Find where the given text appears and provide that cell's center as (X, Y) coordinate. 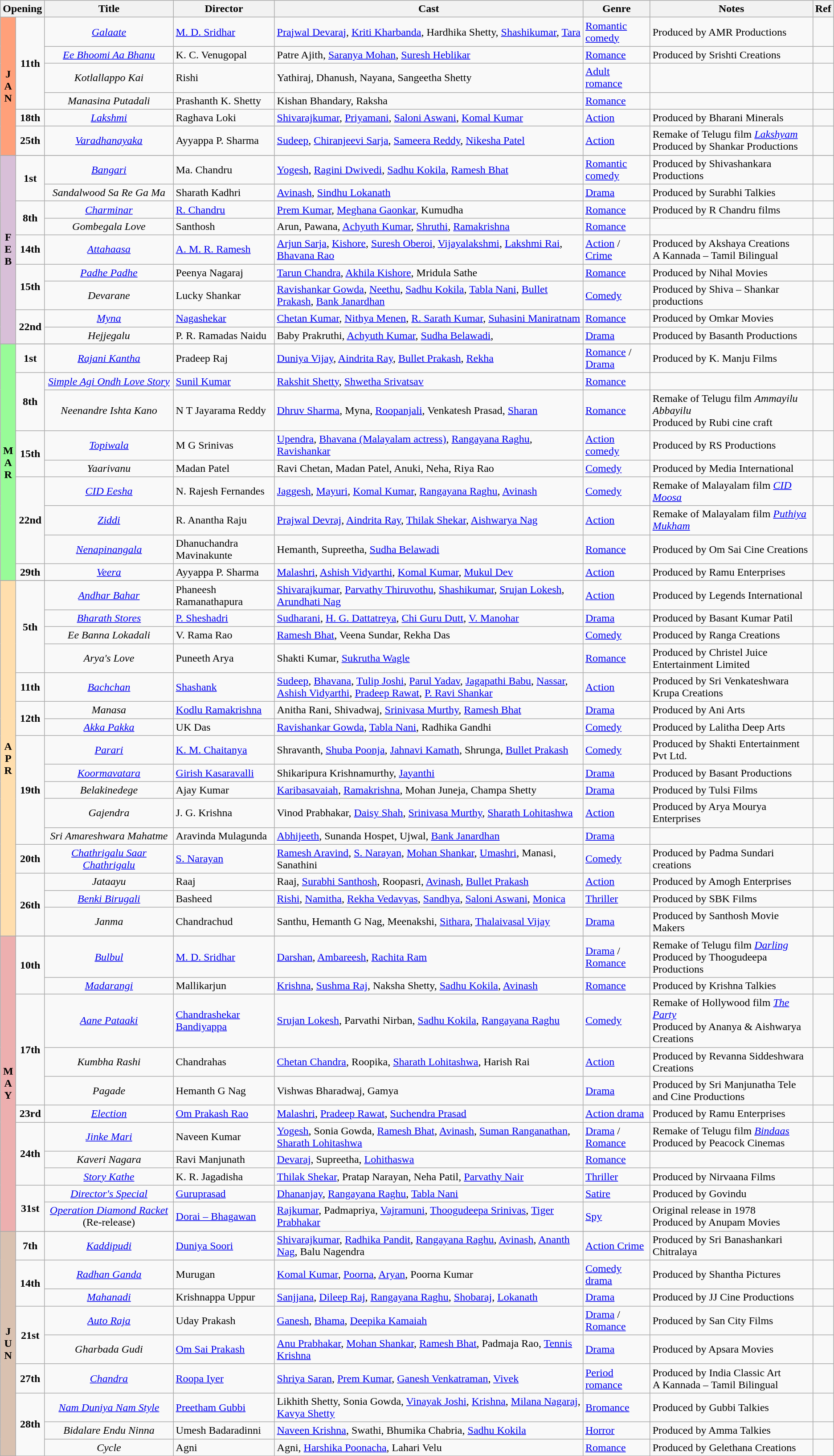
Shashank (224, 687)
Jinke Mari (109, 1137)
Ravi Chetan, Madan Patel, Anuki, Neha, Riya Rao (429, 468)
Arya's Love (109, 658)
Horror (617, 1430)
Raaj, Surabhi Santhosh, Roopasri, Avinash, Bullet Prakash (429, 882)
Action Crime (617, 1246)
5th (30, 626)
Belakinedege (109, 790)
Bangari (109, 169)
Lakshmi (109, 118)
Prajwal Devraj, Aindrita Ray, Thilak Shekar, Aishwarya Nag (429, 520)
Agni (224, 1448)
Produced by Gelethana Creations (732, 1448)
Ref (823, 9)
Arjun Sarja, Kishore, Suresh Oberoi, Vijayalakshmi, Lakshmi Rai, Bhavana Rao (429, 249)
Phaneesh Ramanathapura (224, 595)
Radhan Ganda (109, 1274)
Madan Patel (224, 468)
Produced by RS Productions (732, 446)
23rd (30, 1114)
25th (30, 141)
Produced by Shivashankara Productions (732, 169)
Guruprasad (224, 1194)
Santhosh (224, 226)
Sudharani, H. G. Dattatreya, Chi Guru Dutt, V. Manohar (429, 618)
Produced by SBK Films (732, 899)
Produced by Nihal Movies (732, 272)
20th (30, 859)
28th (30, 1424)
24th (30, 1154)
Upendra, Bhavana (Malayalam actress), Rangayana Raghu, Ravishankar (429, 446)
Peenya Nagaraj (224, 272)
Produced by Nirvaana Films (732, 1177)
Produced by India Classic Art A Kannada – Tamil Bilingual (732, 1378)
Chathrigalu Saar Chathrigalu (109, 859)
Operation Diamond Racket (Re-release) (109, 1216)
Prem Kumar, Meghana Gaonkar, Kumudha (429, 209)
Produced by AMR Productions (732, 32)
Vinod Prabhakar, Daisy Shah, Srinivasa Murthy, Sharath Lohitashwa (429, 813)
Rakshit Shetty, Shwetha Srivatsav (429, 381)
Prajwal Devaraj, Kriti Kharbanda, Hardhika Shetty, Shashikumar, Tara (429, 32)
Produced by Surabhi Talkies (732, 192)
Story Kathe (109, 1177)
Krishna, Sushma Raj, Naksha Shetty, Sadhu Kokila, Avinash (429, 986)
Jaggesh, Mayuri, Komal Kumar, Rangayana Raghu, Avinash (429, 491)
Om Prakash Rao (224, 1114)
Shakti Kumar, Sukrutha Wagle (429, 658)
Genre (617, 9)
Produced by Basant Productions (732, 773)
Hejjegalu (109, 335)
Opening (22, 9)
Simple Agi Ondh Love Story (109, 381)
Shivarajkumar, Radhika Pandit, Rangayana Raghu, Avinash, Ananth Nag, Balu Nagendra (429, 1246)
Yogesh, Ragini Dwivedi, Sadhu Kokila, Ramesh Bhat (429, 169)
Girish Kasaravalli (224, 773)
Director's Special (109, 1194)
N. Rajesh Fernandes (224, 491)
Umesh Badaradinni (224, 1430)
19th (30, 790)
Remake of Telugu film Darling Produced by Thoogudeepa Productions (732, 957)
APR (8, 758)
Nenapinangala (109, 549)
Produced by Media International (732, 468)
Election (109, 1114)
12th (30, 719)
Shravanth, Shuba Poonja, Jahnavi Kamath, Shrunga, Bullet Prakash (429, 750)
Neenandre Ishta Kano (109, 410)
Produced by Christel Juice Entertainment Limited (732, 658)
Rishi (224, 78)
Dhruv Sharma, Myna, Roopanjali, Venkatesh Prasad, Sharan (429, 410)
Dhananjay, Rangayana Raghu, Tabla Nani (429, 1194)
Shikaripura Krishnamurthy, Jayanthi (429, 773)
Produced by Ani Arts (732, 710)
Ravishankar Gowda, Tabla Nani, Radhika Gandhi (429, 727)
K. M. Chaitanya (224, 750)
Chandrachud (224, 921)
Produced by Srishti Creations (732, 55)
Arun, Pawana, Achyuth Kumar, Shruthi, Ramakrishna (429, 226)
J. G. Krishna (224, 813)
Mallikarjun (224, 986)
Produced by Krishna Talkies (732, 986)
Nagashekar (224, 319)
Produced by JJ Cine Productions (732, 1297)
Karibasavaiah, Ramakrishna, Mohan Juneja, Champa Shetty (429, 790)
Nam Duniya Nam Style (109, 1407)
Remake of Telugu film Bindaas Produced by Peacock Cinemas (732, 1137)
Action drama (617, 1114)
Produced by K. Manju Films (732, 358)
Puneeth Arya (224, 658)
Rajkumar, Padmapriya, Vajramuni, Thoogudeepa Srinivas, Tiger Prabhakar (429, 1216)
Ganesh, Bhama, Deepika Kamaiah (429, 1321)
Produced by Revanna Siddeshwara Creations (732, 1061)
Bharath Stores (109, 618)
Ajay Kumar (224, 790)
Patre Ajith, Saranya Mohan, Suresh Heblikar (429, 55)
Attahaasa (109, 249)
Title (109, 9)
Produced by Amogh Enterprises (732, 882)
Kodlu Ramakrishna (224, 710)
Vishwas Bharadwaj, Gamya (429, 1091)
Avinash, Sindhu Lokanath (429, 192)
Spy (617, 1216)
Produced by Sri Venkateshwara Krupa Creations (732, 687)
Malashri, Pradeep Rawat, Suchendra Prasad (429, 1114)
Gharbada Gudi (109, 1349)
K. R. Jagadisha (224, 1177)
Produced by Arya Mourya Enterprises (732, 813)
MAR (8, 462)
Ziddi (109, 520)
Rajani Kantha (109, 358)
Akka Pakka (109, 727)
Agni, Harshika Poonacha, Lahari Velu (429, 1448)
Produced by Shantha Pictures (732, 1274)
Produced by Akshaya Creations A Kannada – Tamil Bilingual (732, 249)
CID Eesha (109, 491)
S. Narayan (224, 859)
Chandrahas (224, 1061)
UK Das (224, 727)
Kaveri Nagara (109, 1160)
Sanjjana, Dileep Raj, Rangayana Raghu, Shobaraj, Lokanath (429, 1297)
Ramesh Bhat, Veena Sundar, Rekha Das (429, 635)
18th (30, 118)
27th (30, 1378)
JAN (8, 86)
Produced by Omkar Movies (732, 319)
Chandrashekar Bandiyappa (224, 1020)
Komal Kumar, Poorna, Aryan, Poorna Kumar (429, 1274)
Kotlallappo Kai (109, 78)
Srujan Lokesh, Parvathi Nirban, Sadhu Kokila, Rangayana Raghu (429, 1020)
Kaddipudi (109, 1246)
Chetan Kumar, Nithya Menen, R. Sarath Kumar, Suhasini Maniratnam (429, 319)
Action comedy (617, 446)
Raaj (224, 882)
Thilak Shekar, Pratap Narayan, Neha Patil, Parvathy Nair (429, 1177)
Krishnappa Uppur (224, 1297)
Gombegala Love (109, 226)
Shivarajkumar, Parvathy Thiruvothu, Shashikumar, Srujan Lokesh, Arundhati Nag (429, 595)
Koormavatara (109, 773)
P. Sheshadri (224, 618)
Kumbha Rashi (109, 1061)
Produced by Basant Kumar Patil (732, 618)
Prashanth K. Shetty (224, 101)
Action / Crime (617, 249)
Remake of Telugu film Lakshyam Produced by Shankar Productions (732, 141)
A. M. R. Ramesh (224, 249)
Gajendra (109, 813)
Produced by Santhosh Movie Makers (732, 921)
Dhanuchandra Mavinakunte (224, 549)
Parari (109, 750)
Anitha Rani, Shivadwaj, Srinivasa Murthy, Ramesh Bhat (429, 710)
Hemanth G Nag (224, 1091)
Produced by Gubbi Talkies (732, 1407)
Bromance (617, 1407)
Manasina Putadali (109, 101)
Satire (617, 1194)
Veera (109, 572)
Shivarajkumar, Priyamani, Saloni Aswani, Komal Kumar (429, 118)
Ramesh Aravind, S. Narayan, Mohan Shankar, Umashri, Manasi, Sanathini (429, 859)
Devarane (109, 296)
Baby Prakruthi, Achyuth Kumar, Sudha Belawadi, (429, 335)
Om Sai Prakash (224, 1349)
21st (30, 1335)
Cast (429, 9)
Myna (109, 319)
Andhar Bahar (109, 595)
Jataayu (109, 882)
Mahanadi (109, 1297)
Devaraj, Supreetha, Lohithaswa (429, 1160)
Period romance (617, 1378)
Produced by Padma Sundari creations (732, 859)
Naveen Kumar (224, 1137)
FEB (8, 249)
Yathiraj, Dhanush, Nayana, Sangeetha Shetty (429, 78)
Madarangi (109, 986)
Pagade (109, 1091)
Abhijeeth, Sunanda Hospet, Ujwal, Bank Janardhan (429, 836)
Duniya Vijay, Aindrita Ray, Bullet Prakash, Rekha (429, 358)
Produced by Bharani Minerals (732, 118)
Ee Bhoomi Aa Bhanu (109, 55)
Director (224, 9)
Tarun Chandra, Akhila Kishore, Mridula Sathe (429, 272)
26th (30, 904)
Produced by R Chandru films (732, 209)
Anu Prabhakar, Mohan Shankar, Ramesh Bhat, Padmaja Rao, Tennis Krishna (429, 1349)
Sudeep, Chiranjeevi Sarja, Sameera Reddy, Nikesha Patel (429, 141)
Bachchan (109, 687)
V. Rama Rao (224, 635)
Topiwala (109, 446)
Original release in 1978 Produced by Anupam Movies (732, 1216)
Produced by Amma Talkies (732, 1430)
Preetham Gubbi (224, 1407)
29th (30, 572)
Adult romance (617, 78)
Aane Pataaki (109, 1020)
Remake of Telugu film Ammayilu Abbayilu Produced by Rubi cine craft (732, 410)
Hemanth, Supreetha, Sudha Belawadi (429, 549)
P. R. Ramadas Naidu (224, 335)
Produced by Ranga Creations (732, 635)
Roopa Iyer (224, 1378)
Duniya Soori (224, 1246)
Charminar (109, 209)
Aravinda Mulagunda (224, 836)
M G Srinivas (224, 446)
Darshan, Ambareesh, Rachita Ram (429, 957)
Chandra (109, 1378)
Kishan Bhandary, Raksha (429, 101)
K. C. Venugopal (224, 55)
Produced by Govindu (732, 1194)
Yogesh, Sonia Gowda, Ramesh Bhat, Avinash, Suman Ranganathan, Sharath Lohitashwa (429, 1137)
Likhith Shetty, Sonia Gowda, Vinayak Joshi, Krishna, Milana Nagaraj, Kavya Shetty (429, 1407)
Murugan (224, 1274)
MAY (8, 1084)
Produced by Shakti Entertainment Pvt Ltd. (732, 750)
Notes (732, 9)
Benki Birugali (109, 899)
JUN (8, 1344)
Remake of Malayalam film CID Moosa (732, 491)
Sharath Kadhri (224, 192)
Ee Banna Lokadali (109, 635)
Produced by Om Sai Cine Creations (732, 549)
17th (30, 1050)
Sudeep, Bhavana, Tulip Joshi, Parul Yadav, Jagapathi Babu, Nassar, Ashish Vidyarthi, Pradeep Rawat, P. Ravi Shankar (429, 687)
Produced by Lalitha Deep Arts (732, 727)
Uday Prakash (224, 1321)
Romance / Drama (617, 358)
Pradeep Raj (224, 358)
Dorai – Bhagawan (224, 1216)
Manasa (109, 710)
Rishi, Namitha, Rekha Vedavyas, Sandhya, Saloni Aswani, Monica (429, 899)
31st (30, 1208)
Shriya Saran, Prem Kumar, Ganesh Venkatraman, Vivek (429, 1378)
Galaate (109, 32)
Bidalare Endu Ninna (109, 1430)
Chetan Chandra, Roopika, Sharath Lohitashwa, Harish Rai (429, 1061)
Basheed (224, 899)
Padhe Padhe (109, 272)
Produced by San City Films (732, 1321)
Produced by Legends International (732, 595)
Ma. Chandru (224, 169)
Sunil Kumar (224, 381)
Bulbul (109, 957)
Produced by Sri Manjunatha Tele and Cine Productions (732, 1091)
10th (30, 965)
Sri Amareshwara Mahatme (109, 836)
Comedy drama (617, 1274)
Remake of Hollywood film The Party Produced by Ananya & Aishwarya Creations (732, 1020)
Produced by Shiva – Shankar productions (732, 296)
Naveen Krishna, Swathi, Bhumika Chabria, Sadhu Kokila (429, 1430)
Sandalwood Sa Re Ga Ma (109, 192)
Produced by Sri Banashankari Chitralaya (732, 1246)
Raghava Loki (224, 118)
Lucky Shankar (224, 296)
Remake of Malayalam film Puthiya Mukham (732, 520)
Ravi Manjunath (224, 1160)
R. Anantha Raju (224, 520)
N T Jayarama Reddy (224, 410)
Produced by Tulsi Films (732, 790)
Auto Raja (109, 1321)
Cycle (109, 1448)
Produced by Basanth Productions (732, 335)
Produced by Apsara Movies (732, 1349)
Yaarivanu (109, 468)
R. Chandru (224, 209)
Janma (109, 921)
Ravishankar Gowda, Neethu, Sadhu Kokila, Tabla Nani, Bullet Prakash, Bank Janardhan (429, 296)
Malashri, Ashish Vidyarthi, Komal Kumar, Mukul Dev (429, 572)
7th (30, 1246)
Santhu, Hemanth G Nag, Meenakshi, Sithara, Thalaivasal Vijay (429, 921)
Varadhanayaka (109, 141)
